Scan for the cell matching the given text and deliver its [x, y] coordinate at center. 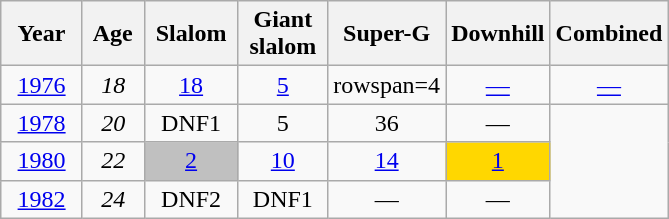
1 [498, 161]
Giant slalom [283, 34]
24 [113, 199]
Combined [609, 34]
1980 [42, 161]
36 [387, 123]
Super-G [387, 34]
14 [387, 161]
2 [191, 161]
20 [113, 123]
Year [42, 34]
Slalom [191, 34]
rowspan=4 [387, 85]
1982 [42, 199]
Age [113, 34]
1978 [42, 123]
DNF2 [191, 199]
1976 [42, 85]
Downhill [498, 34]
22 [113, 161]
10 [283, 161]
